Identify which cell holds the provided text, then report its (X, Y) central coordinate. 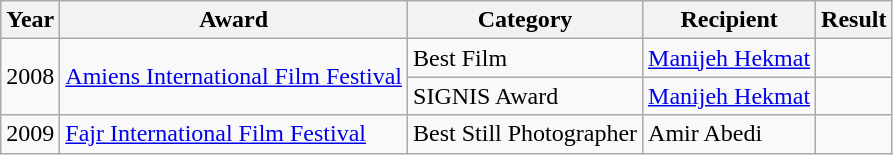
Best Still Photographer (526, 134)
Fajr International Film Festival (234, 134)
Amiens International Film Festival (234, 77)
Recipient (730, 20)
Result (854, 20)
Category (526, 20)
2009 (30, 134)
Best Film (526, 58)
SIGNIS Award (526, 96)
2008 (30, 77)
Award (234, 20)
Year (30, 20)
Amir Abedi (730, 134)
